Search for the cell housing the specified text and yield its [x, y] center coordinate. 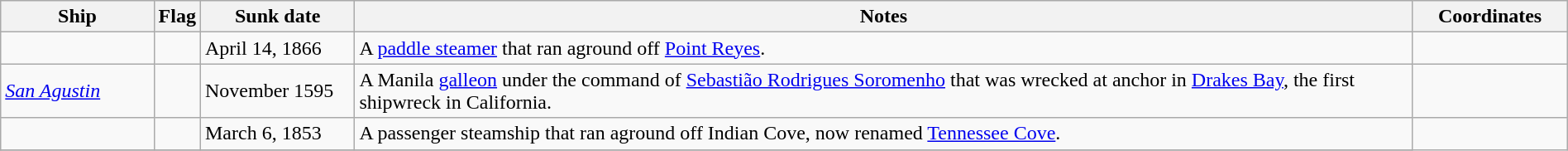
Coordinates [1490, 17]
November 1595 [277, 91]
A Manila galleon under the command of Sebastião Rodrigues Soromenho that was wrecked at anchor in Drakes Bay, the first shipwreck in California. [883, 91]
A paddle steamer that ran aground off Point Reyes. [883, 48]
Flag [177, 17]
Ship [78, 17]
A passenger steamship that ran aground off Indian Cove, now renamed Tennessee Cove. [883, 134]
March 6, 1853 [277, 134]
Sunk date [277, 17]
April 14, 1866 [277, 48]
San Agustin [78, 91]
Notes [883, 17]
